Search for the cell housing the specified text and yield its [X, Y] center coordinate. 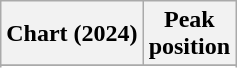
Chart (2024) [72, 34]
Peak position [189, 34]
